Capture the cell that displays the provided text and extract its (X, Y) central coordinate. 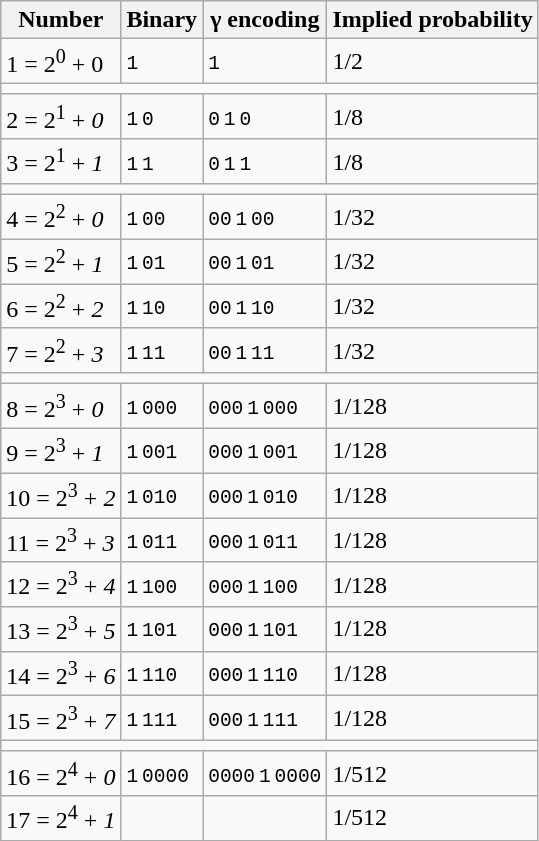
11 = 23 + 3 (61, 540)
14 = 23 + 6 (61, 674)
000 1 110 (265, 674)
1 010 (162, 496)
1 111 (162, 718)
1 101 (162, 630)
5 = 22 + 1 (61, 262)
0000 1 0000 (265, 774)
7 = 22 + 3 (61, 350)
13 = 23 + 5 (61, 630)
1/2 (432, 62)
16 = 24 + 0 (61, 774)
000 1 111 (265, 718)
1 100 (162, 584)
000 1 010 (265, 496)
000 1 101 (265, 630)
1 011 (162, 540)
00 1 11 (265, 350)
10 = 23 + 2 (61, 496)
00 1 01 (265, 262)
Number (61, 20)
1 0 (162, 116)
00 1 10 (265, 306)
3 = 21 + 1 (61, 162)
17 = 24 + 1 (61, 818)
1 00 (162, 218)
1 = 20 + 0 (61, 62)
8 = 23 + 0 (61, 406)
6 = 22 + 2 (61, 306)
000 1 000 (265, 406)
1 110 (162, 674)
0 1 1 (265, 162)
000 1 001 (265, 450)
1 10 (162, 306)
γ encoding (265, 20)
00 1 00 (265, 218)
000 1 100 (265, 584)
Implied probability (432, 20)
1 001 (162, 450)
1 1 (162, 162)
1 000 (162, 406)
12 = 23 + 4 (61, 584)
1 01 (162, 262)
1 11 (162, 350)
9 = 23 + 1 (61, 450)
000 1 011 (265, 540)
0 1 0 (265, 116)
2 = 21 + 0 (61, 116)
15 = 23 + 7 (61, 718)
4 = 22 + 0 (61, 218)
Binary (162, 20)
1 0000 (162, 774)
